Determine the (x, y) coordinate at the center of the cell enclosing the given text.  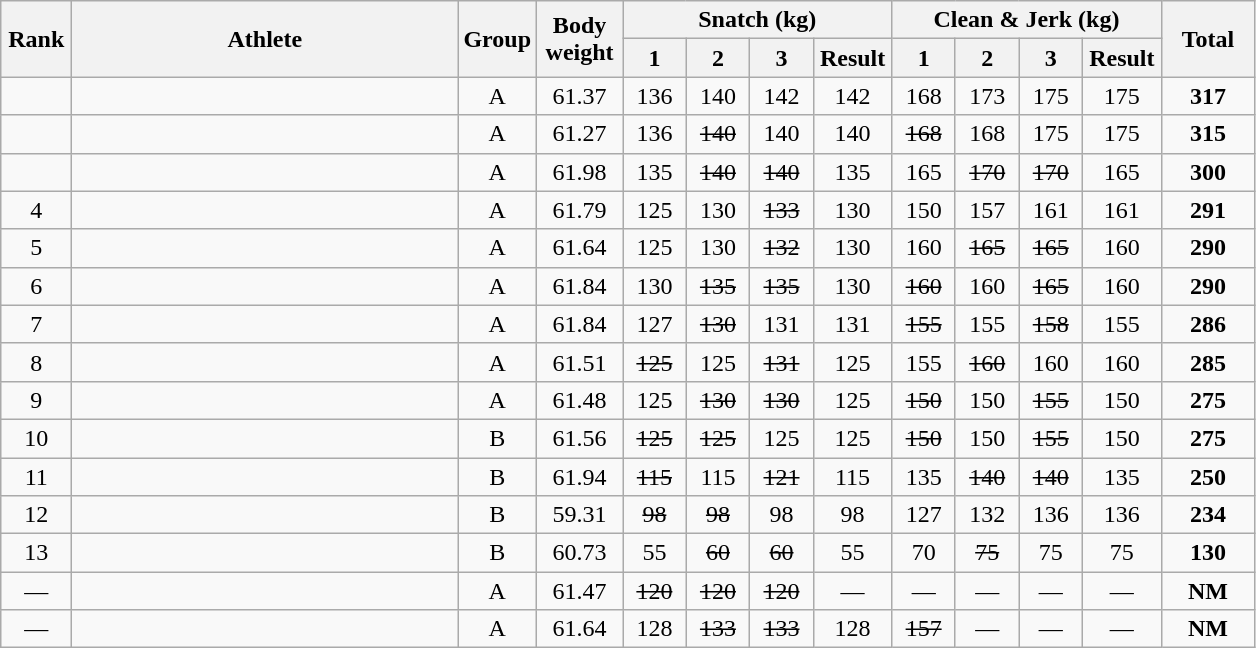
4 (36, 210)
173 (987, 96)
Group (498, 39)
60.73 (580, 553)
9 (36, 400)
234 (1208, 515)
Athlete (265, 39)
70 (924, 553)
61.27 (580, 134)
6 (36, 286)
Rank (36, 39)
11 (36, 477)
61.79 (580, 210)
13 (36, 553)
61.48 (580, 400)
291 (1208, 210)
Body weight (580, 39)
121 (782, 477)
7 (36, 324)
158 (1051, 324)
285 (1208, 362)
12 (36, 515)
Snatch (kg) (758, 20)
10 (36, 438)
59.31 (580, 515)
61.51 (580, 362)
317 (1208, 96)
5 (36, 248)
300 (1208, 172)
61.37 (580, 96)
61.56 (580, 438)
315 (1208, 134)
61.94 (580, 477)
61.47 (580, 591)
8 (36, 362)
61.98 (580, 172)
Clean & Jerk (kg) (1026, 20)
286 (1208, 324)
Total (1208, 39)
250 (1208, 477)
